Return the (x, y) coordinate for the center point of the cell that contains the specified text.  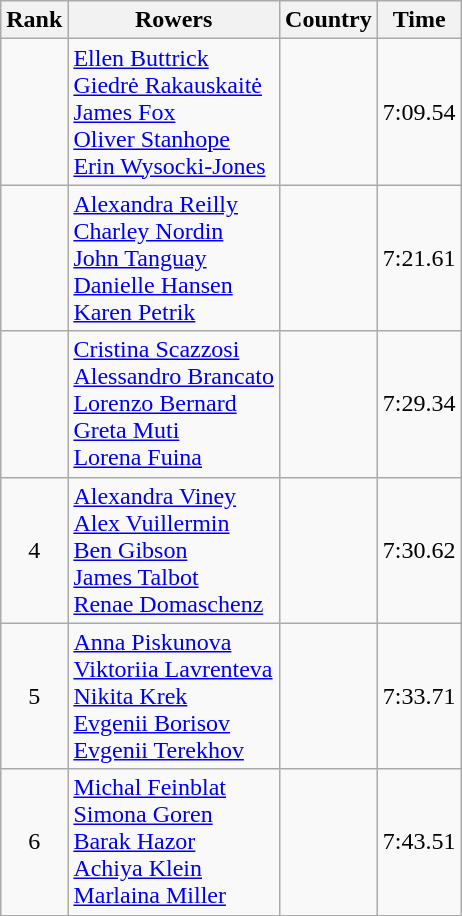
Ellen ButtrickGiedrė RakauskaitėJames FoxOliver StanhopeErin Wysocki-Jones (174, 112)
7:29.34 (419, 404)
Alexandra VineyAlex VuillerminBen GibsonJames TalbotRenae Domaschenz (174, 550)
Anna PiskunovaViktoriia LavrentevaNikita KrekEvgenii BorisovEvgenii Terekhov (174, 696)
7:33.71 (419, 696)
7:21.61 (419, 258)
Michal FeinblatSimona GorenBarak HazorAchiya KleinMarlaina Miller (174, 842)
7:09.54 (419, 112)
4 (34, 550)
Cristina ScazzosiAlessandro BrancatoLorenzo BernardGreta MutiLorena Fuina (174, 404)
6 (34, 842)
5 (34, 696)
Time (419, 20)
Rank (34, 20)
Rowers (174, 20)
Alexandra ReillyCharley NordinJohn TanguayDanielle HansenKaren Petrik (174, 258)
Country (329, 20)
7:30.62 (419, 550)
7:43.51 (419, 842)
